Determine the [X, Y] coordinate at the center of the cell enclosing the given text.  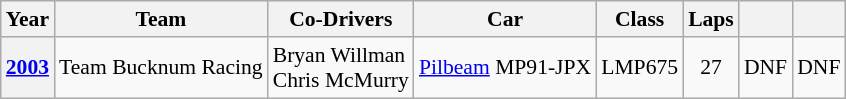
Co-Drivers [341, 19]
Laps [711, 19]
Team [161, 19]
Bryan Willman Chris McMurry [341, 68]
Pilbeam MP91-JPX [505, 68]
Year [28, 19]
LMP675 [640, 68]
Car [505, 19]
27 [711, 68]
2003 [28, 68]
Team Bucknum Racing [161, 68]
Class [640, 19]
